From the cell containing the given text, extract its center point as [X, Y] coordinate. 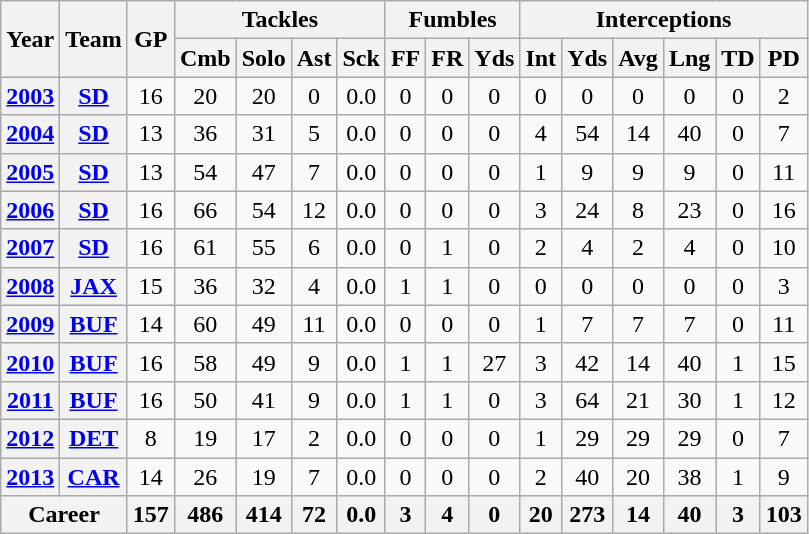
23 [689, 210]
58 [205, 362]
6 [314, 248]
27 [494, 362]
GP [150, 39]
CAR [94, 477]
486 [205, 515]
DET [94, 438]
Solo [264, 58]
2005 [30, 172]
273 [588, 515]
Year [30, 39]
FF [405, 58]
50 [205, 400]
Ast [314, 58]
FR [448, 58]
55 [264, 248]
38 [689, 477]
2008 [30, 286]
17 [264, 438]
66 [205, 210]
2010 [30, 362]
2006 [30, 210]
2003 [30, 96]
32 [264, 286]
21 [638, 400]
JAX [94, 286]
41 [264, 400]
157 [150, 515]
Fumbles [452, 20]
103 [784, 515]
Interceptions [664, 20]
47 [264, 172]
Lng [689, 58]
30 [689, 400]
Cmb [205, 58]
Sck [361, 58]
42 [588, 362]
Career [64, 515]
60 [205, 324]
61 [205, 248]
10 [784, 248]
64 [588, 400]
2007 [30, 248]
5 [314, 134]
Avg [638, 58]
2012 [30, 438]
Team [94, 39]
PD [784, 58]
2011 [30, 400]
24 [588, 210]
2013 [30, 477]
2004 [30, 134]
TD [738, 58]
2009 [30, 324]
Int [541, 58]
31 [264, 134]
72 [314, 515]
414 [264, 515]
Tackles [280, 20]
26 [205, 477]
